Return (X, Y) of the center of cell containing provided text 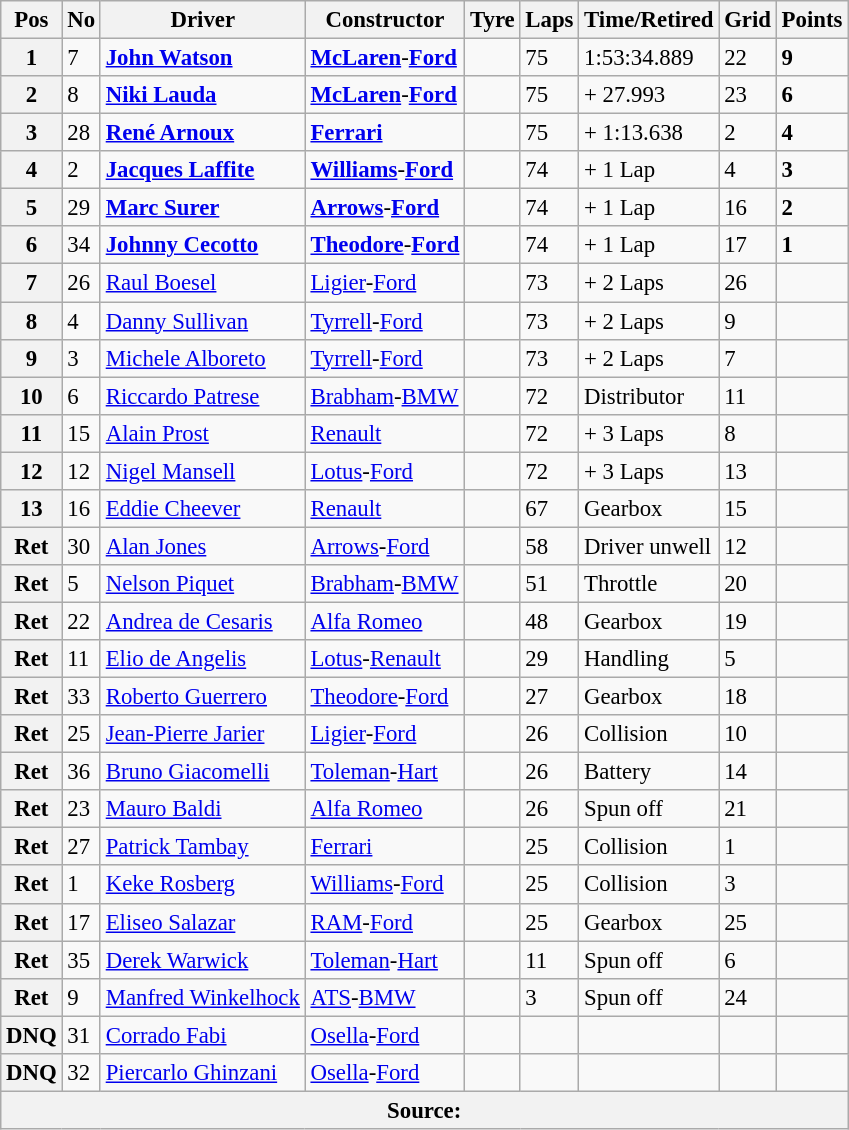
Bruno Giacomelli (202, 772)
Pos (32, 20)
35 (81, 960)
30 (81, 546)
Points (812, 20)
Keke Rosberg (202, 885)
32 (81, 1073)
Lotus-Renault (385, 659)
31 (81, 1035)
Raul Boesel (202, 283)
67 (550, 509)
Danny Sullivan (202, 321)
Eddie Cheever (202, 509)
+ 27.993 (649, 95)
33 (81, 697)
Corrado Fabi (202, 1035)
36 (81, 772)
John Watson (202, 58)
RAM-Ford (385, 922)
Driver unwell (649, 546)
20 (748, 584)
Nigel Mansell (202, 471)
48 (550, 621)
Roberto Guerrero (202, 697)
Driver (202, 20)
Johnny Cecotto (202, 245)
René Arnoux (202, 133)
Manfred Winkelhock (202, 997)
Eliseo Salazar (202, 922)
ATS-BMW (385, 997)
Alan Jones (202, 546)
1:53:34.889 (649, 58)
Niki Lauda (202, 95)
Nelson Piquet (202, 584)
No (81, 20)
Distributor (649, 396)
Time/Retired (649, 20)
Lotus-Ford (385, 471)
Battery (649, 772)
Riccardo Patrese (202, 396)
Constructor (385, 20)
Handling (649, 659)
Jean-Pierre Jarier (202, 734)
Alain Prost (202, 433)
Piercarlo Ghinzani (202, 1073)
Jacques Laffite (202, 170)
14 (748, 772)
+ 1:13.638 (649, 133)
Source: (424, 1110)
Marc Surer (202, 208)
Mauro Baldi (202, 809)
34 (81, 245)
Throttle (649, 584)
24 (748, 997)
18 (748, 697)
Grid (748, 20)
19 (748, 621)
Patrick Tambay (202, 847)
58 (550, 546)
Elio de Angelis (202, 659)
Tyre (492, 20)
Andrea de Cesaris (202, 621)
Michele Alboreto (202, 358)
51 (550, 584)
21 (748, 809)
28 (81, 133)
Derek Warwick (202, 960)
Laps (550, 20)
